Locate the cell with the specified text and output its [X, Y] center coordinate. 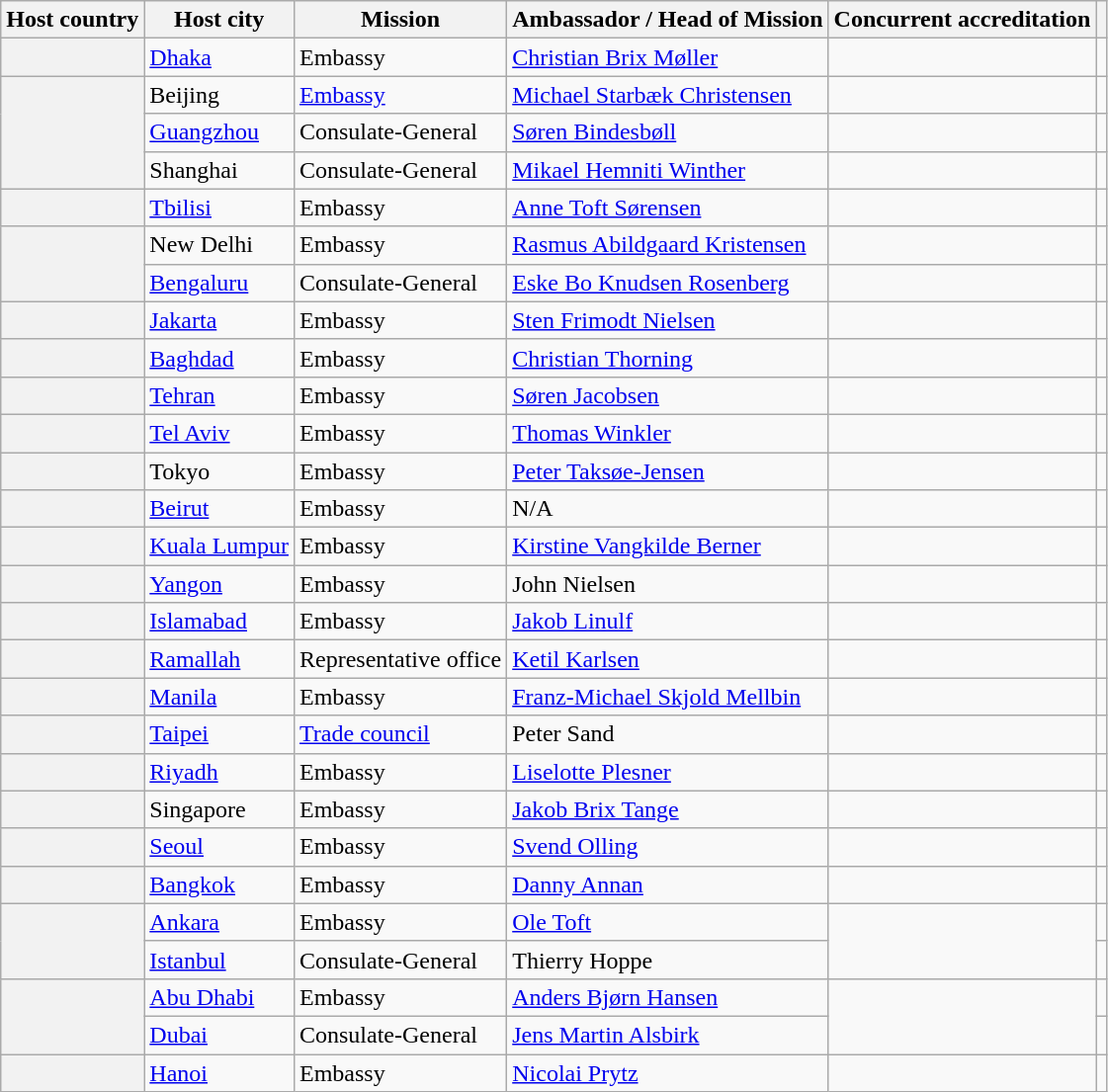
Danny Annan [668, 884]
Liselotte Plesner [668, 772]
Tbilisi [219, 208]
Christian Brix Møller [668, 57]
Jakob Linulf [668, 622]
Seoul [219, 847]
Hanoi [219, 1072]
Kirstine Vangkilde Berner [668, 546]
Kuala Lumpur [219, 546]
Peter Sand [668, 734]
Ankara [219, 922]
Sten Frimodt Nielsen [668, 320]
Representative office [399, 659]
Mikael Hemniti Winther [668, 170]
Jakob Brix Tange [668, 809]
Host city [219, 20]
Søren Bindesbøll [668, 132]
Tel Aviv [219, 433]
Abu Dhabi [219, 997]
Islamabad [219, 622]
Riyadh [219, 772]
John Nielsen [668, 584]
Guangzhou [219, 132]
Bangkok [219, 884]
Dhaka [219, 57]
Thomas Winkler [668, 433]
Baghdad [219, 358]
Singapore [219, 809]
Beijing [219, 95]
Ambassador / Head of Mission [668, 20]
Mission [399, 20]
Søren Jacobsen [668, 395]
Thierry Hoppe [668, 960]
Yangon [219, 584]
Dubai [219, 1035]
Ole Toft [668, 922]
Host country [73, 20]
Rasmus Abildgaard Kristensen [668, 245]
Manila [219, 697]
Christian Thorning [668, 358]
Beirut [219, 509]
Bengaluru [219, 283]
Michael Starbæk Christensen [668, 95]
Jens Martin Alsbirk [668, 1035]
Franz-Michael Skjold Mellbin [668, 697]
Tokyo [219, 471]
Ramallah [219, 659]
Anders Bjørn Hansen [668, 997]
New Delhi [219, 245]
Tehran [219, 395]
Anne Toft Sørensen [668, 208]
Peter Taksøe-Jensen [668, 471]
Jakarta [219, 320]
Trade council [399, 734]
Svend Olling [668, 847]
Taipei [219, 734]
N/A [668, 509]
Ketil Karlsen [668, 659]
Istanbul [219, 960]
Concurrent accreditation [963, 20]
Nicolai Prytz [668, 1072]
Eske Bo Knudsen Rosenberg [668, 283]
Shanghai [219, 170]
